For the text-containing cell, return its midpoint in (x, y) coordinate format. 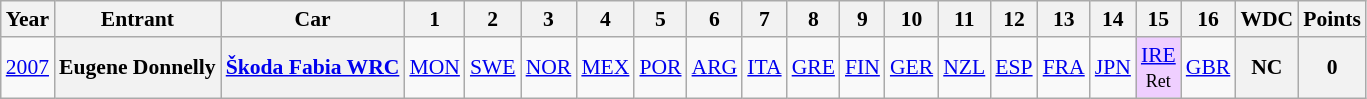
2007 (28, 68)
GER (912, 68)
NZL (964, 68)
ARG (715, 68)
ITA (764, 68)
14 (1113, 19)
Škoda Fabia WRC (313, 68)
6 (715, 19)
POR (660, 68)
Points (1332, 19)
SWE (493, 68)
13 (1064, 19)
1 (434, 19)
NOR (549, 68)
Year (28, 19)
WDC (1266, 19)
4 (605, 19)
GRE (814, 68)
NC (1266, 68)
FRA (1064, 68)
7 (764, 19)
Eugene Donnelly (138, 68)
10 (912, 19)
IRERet (1158, 68)
ESP (1014, 68)
5 (660, 19)
12 (1014, 19)
Entrant (138, 19)
FIN (862, 68)
3 (549, 19)
11 (964, 19)
16 (1208, 19)
15 (1158, 19)
Car (313, 19)
JPN (1113, 68)
GBR (1208, 68)
2 (493, 19)
0 (1332, 68)
9 (862, 19)
MEX (605, 68)
MON (434, 68)
8 (814, 19)
